From the cell containing the given text, extract its center point as (x, y) coordinate. 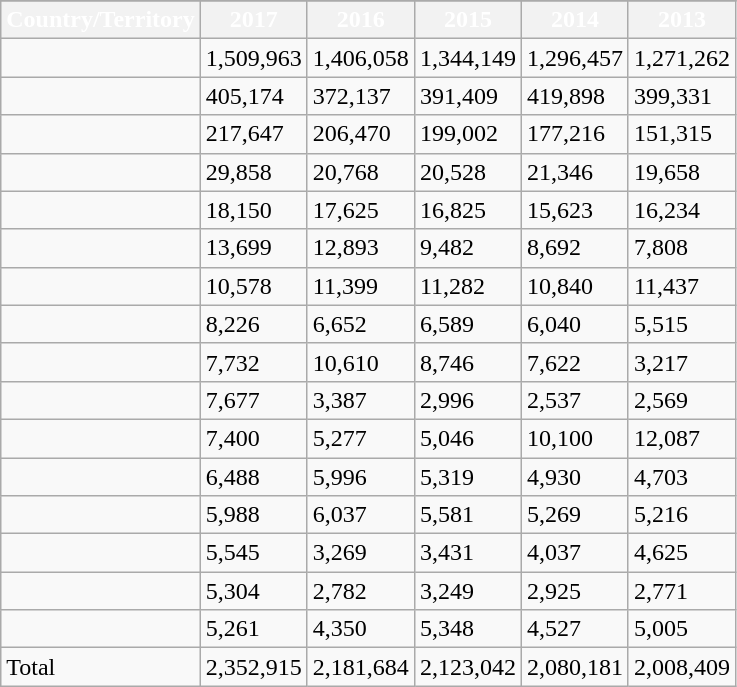
29,858 (254, 172)
2,996 (468, 400)
7,732 (254, 362)
206,470 (360, 134)
1,509,963 (254, 58)
5,348 (468, 629)
19,658 (682, 172)
2016 (360, 20)
5,319 (468, 477)
2013 (682, 20)
2,782 (360, 591)
4,527 (574, 629)
217,647 (254, 134)
10,100 (574, 438)
6,652 (360, 324)
4,037 (574, 553)
2,537 (574, 400)
2,080,181 (574, 667)
6,040 (574, 324)
6,488 (254, 477)
419,898 (574, 96)
5,515 (682, 324)
21,346 (574, 172)
2,181,684 (360, 667)
8,746 (468, 362)
6,037 (360, 515)
Total (100, 667)
3,217 (682, 362)
177,216 (574, 134)
11,282 (468, 286)
2,123,042 (468, 667)
5,261 (254, 629)
1,344,149 (468, 58)
391,409 (468, 96)
372,137 (360, 96)
199,002 (468, 134)
2,925 (574, 591)
5,545 (254, 553)
5,046 (468, 438)
18,150 (254, 210)
4,625 (682, 553)
2014 (574, 20)
1,406,058 (360, 58)
12,893 (360, 248)
5,304 (254, 591)
15,623 (574, 210)
12,087 (682, 438)
7,400 (254, 438)
4,350 (360, 629)
5,996 (360, 477)
4,930 (574, 477)
7,677 (254, 400)
2017 (254, 20)
3,249 (468, 591)
3,431 (468, 553)
5,581 (468, 515)
10,610 (360, 362)
2,008,409 (682, 667)
4,703 (682, 477)
8,226 (254, 324)
9,482 (468, 248)
2,771 (682, 591)
5,005 (682, 629)
11,399 (360, 286)
17,625 (360, 210)
3,387 (360, 400)
16,825 (468, 210)
2,569 (682, 400)
399,331 (682, 96)
20,528 (468, 172)
10,840 (574, 286)
20,768 (360, 172)
5,277 (360, 438)
6,589 (468, 324)
8,692 (574, 248)
2015 (468, 20)
10,578 (254, 286)
405,174 (254, 96)
5,216 (682, 515)
Country/Territory (100, 20)
1,271,262 (682, 58)
7,808 (682, 248)
2,352,915 (254, 667)
5,988 (254, 515)
16,234 (682, 210)
3,269 (360, 553)
1,296,457 (574, 58)
13,699 (254, 248)
5,269 (574, 515)
11,437 (682, 286)
7,622 (574, 362)
151,315 (682, 134)
